Output the [X, Y] coordinate of the center of the cell containing the given text.  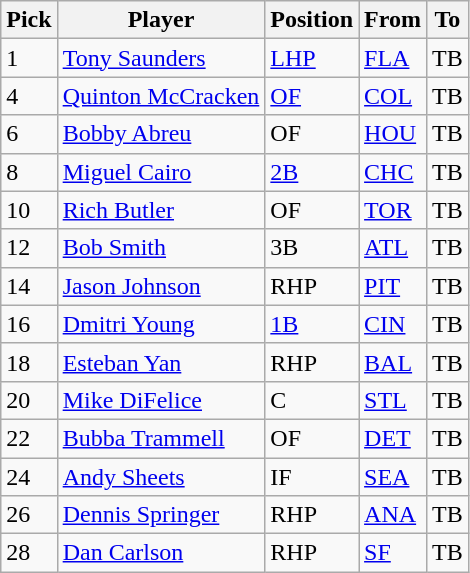
26 [29, 515]
TOR [393, 210]
SF [393, 553]
8 [29, 172]
Rich Butler [161, 210]
COL [393, 96]
Quinton McCracken [161, 96]
28 [29, 553]
Bobby Abreu [161, 134]
Position [312, 20]
Mike DiFelice [161, 400]
Bubba Trammell [161, 438]
ATL [393, 248]
C [312, 400]
Dan Carlson [161, 553]
PIT [393, 286]
From [393, 20]
Dennis Springer [161, 515]
22 [29, 438]
Jason Johnson [161, 286]
HOU [393, 134]
10 [29, 210]
Andy Sheets [161, 477]
16 [29, 324]
18 [29, 362]
LHP [312, 58]
Esteban Yan [161, 362]
IF [312, 477]
14 [29, 286]
20 [29, 400]
2B [312, 172]
4 [29, 96]
Player [161, 20]
CIN [393, 324]
ANA [393, 515]
STL [393, 400]
FLA [393, 58]
1B [312, 324]
24 [29, 477]
Dmitri Young [161, 324]
12 [29, 248]
To [448, 20]
1 [29, 58]
Bob Smith [161, 248]
Tony Saunders [161, 58]
CHC [393, 172]
Pick [29, 20]
3B [312, 248]
6 [29, 134]
SEA [393, 477]
BAL [393, 362]
DET [393, 438]
Miguel Cairo [161, 172]
